Pinpoint the cell where the given text exists, returning its [x, y] midpoint coordinate. 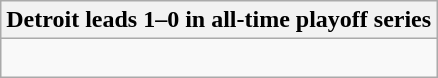
Detroit leads 1–0 in all-time playoff series [219, 20]
